Pinpoint the cell where the given text exists, returning its [x, y] midpoint coordinate. 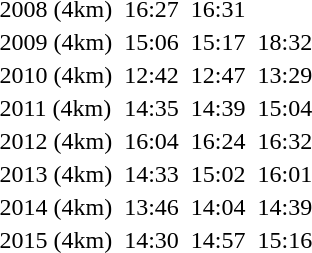
14:04 [218, 207]
16:04 [152, 141]
12:42 [152, 75]
16:24 [218, 141]
13:46 [152, 207]
14:39 [218, 108]
14:33 [152, 174]
12:47 [218, 75]
15:17 [218, 42]
15:06 [152, 42]
14:35 [152, 108]
15:02 [218, 174]
